Provide the (x, y) coordinate of the cell's center where the given text is located.  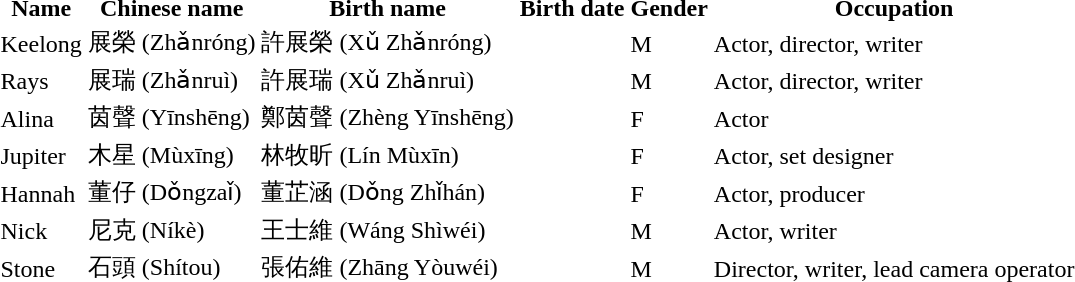
鄭茵聲 (Zhèng Yīnshēng) (388, 118)
林牧昕 (Lín Mùxīn) (388, 155)
董仔 (Dǒngzaǐ) (172, 193)
展榮 (Zhǎnróng) (172, 43)
展瑞 (Zhǎnruì) (172, 81)
王士維 (Wáng Shìwéi) (388, 231)
尼克 (Níkè) (172, 231)
許展瑞 (Xǔ Zhǎnruì) (388, 81)
董芷涵 (Dǒng Zhǐhán) (388, 193)
許展榮 (Xǔ Zhǎnróng) (388, 43)
茵聲 (Yīnshēng) (172, 118)
木星 (Mùxīng) (172, 155)
